Provide the (X, Y) coordinate of the cell's center where the given text is located.  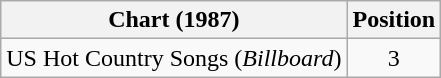
US Hot Country Songs (Billboard) (174, 58)
3 (394, 58)
Chart (1987) (174, 20)
Position (394, 20)
